Return the [X, Y] coordinate for the center point of the cell that contains the specified text.  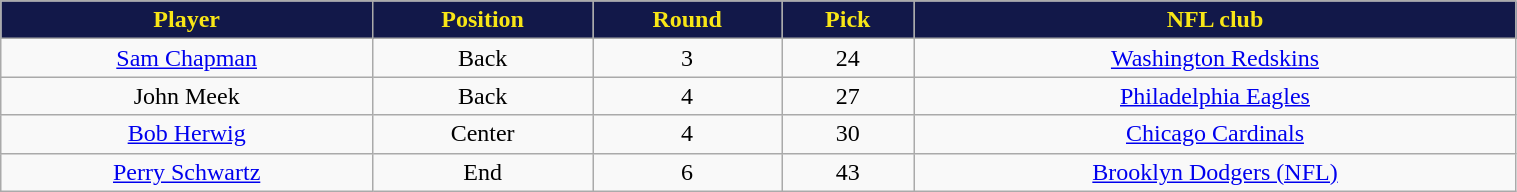
Position [483, 20]
Sam Chapman [187, 58]
Washington Redskins [1215, 58]
Bob Herwig [187, 134]
30 [848, 134]
43 [848, 172]
NFL club [1215, 20]
3 [688, 58]
Round [688, 20]
Pick [848, 20]
John Meek [187, 96]
Philadelphia Eagles [1215, 96]
27 [848, 96]
Brooklyn Dodgers (NFL) [1215, 172]
Center [483, 134]
6 [688, 172]
24 [848, 58]
Perry Schwartz [187, 172]
Player [187, 20]
Chicago Cardinals [1215, 134]
End [483, 172]
